Detect which cell encompasses the target text, then output its [X, Y] center coordinate. 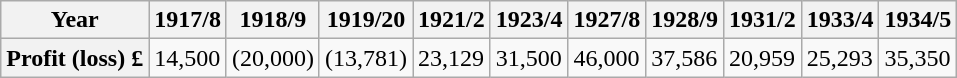
37,586 [685, 58]
20,959 [762, 58]
1931/2 [762, 20]
31,500 [529, 58]
25,293 [840, 58]
Year [75, 20]
23,129 [452, 58]
(20,000) [272, 58]
35,350 [918, 58]
Profit (loss) £ [75, 58]
1928/9 [685, 20]
46,000 [607, 58]
14,500 [188, 58]
1918/9 [272, 20]
1919/20 [366, 20]
(13,781) [366, 58]
1927/8 [607, 20]
1934/5 [918, 20]
1923/4 [529, 20]
1921/2 [452, 20]
1933/4 [840, 20]
1917/8 [188, 20]
